Provide the [X, Y] coordinate of the cell's center where the given text is located.  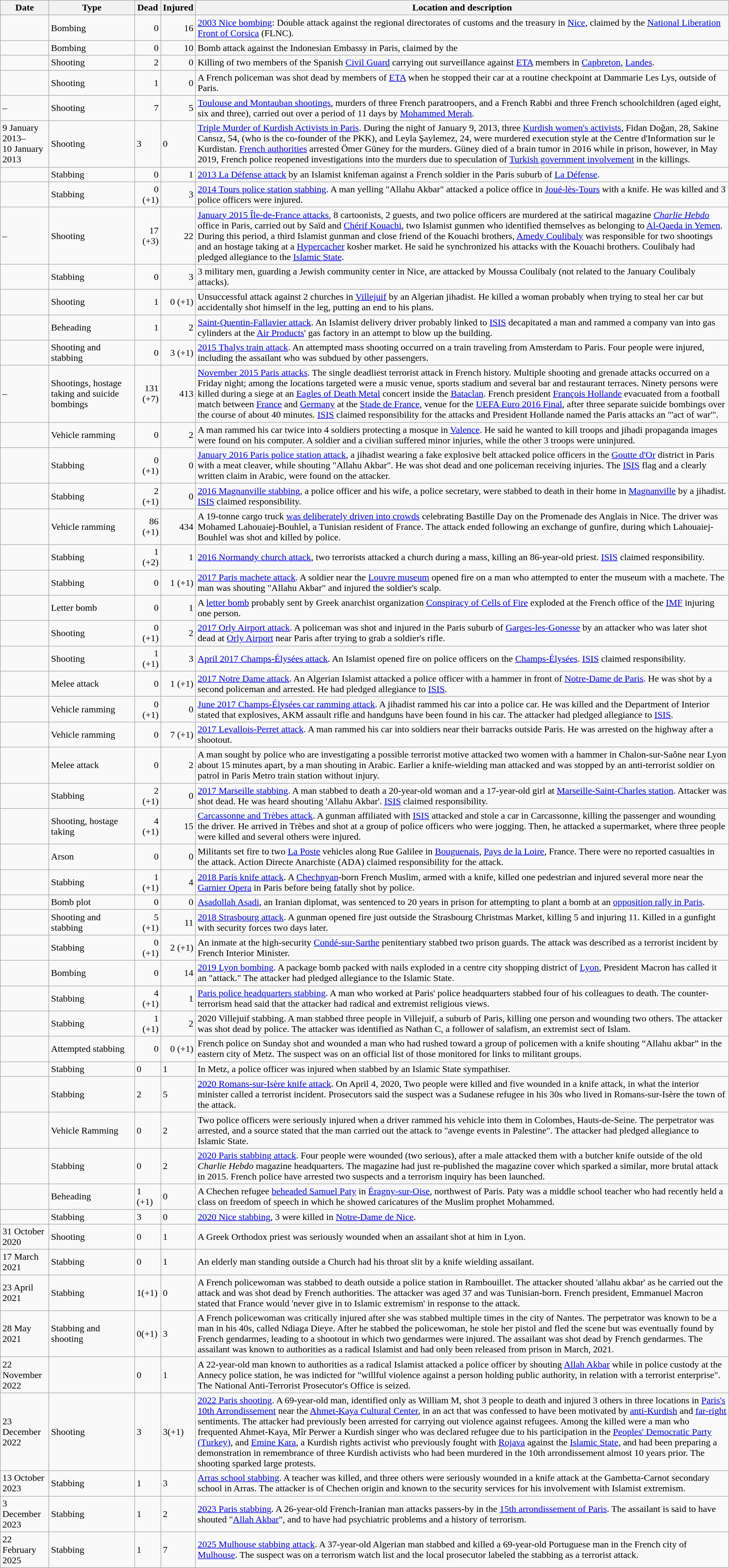
Vehicle Ramming [92, 1130]
Location and description [462, 8]
Injured [178, 8]
A French policeman was shot dead by members of ETA when he stopped their car at a routine checkpoint at Dammarie Les Lys, outside of Paris. [462, 83]
3(+1) [178, 1432]
86 (+1) [147, 527]
A Greek Orthodox priest was seriously wounded when an assailant shot at him in Lyon. [462, 1237]
31 October 2020 [25, 1237]
3 military men, guarding a Jewish community center in Nice, are attacked by Moussa Coulibaly (not related to the January Coulibaly attacks). [462, 276]
9 January 2013–10 January 2013 [25, 144]
23 December 2022 [25, 1432]
April 2017 Champs-Élysées attack. An Islamist opened fire on police officers on the Champs-Élysées. ISIS claimed responsibility. [462, 659]
434 [178, 527]
7 (+1) [178, 734]
413 [178, 394]
3 December 2023 [25, 1514]
11 [178, 923]
A letter bomb probably sent by Greek anarchist organization Conspiracy of Cells of Fire exploded at the French office of the IMF injuring one person. [462, 608]
Bomb attack against the Indonesian Embassy in Paris, claimed by the [462, 48]
131(+7) [147, 394]
1 (+2) [147, 557]
22 February 2025 [25, 1550]
28 May 2021 [25, 1334]
2013 La Défense attack by an Islamist knifeman against a French soldier in the Paris suburb of La Défense. [462, 174]
17 March 2021 [25, 1262]
23 April 2021 [25, 1293]
Shootings, hostage taking and suicide bombings [92, 394]
In Metz, a police officer was injured when stabbed by an Islamic State sympathiser. [462, 1069]
22 [178, 236]
Shooting, hostage taking [92, 826]
Asadollah Asadi, an Iranian diplomat, was sentenced to 20 years in prison for attempting to plant a bomb at an opposition rally in Paris. [462, 902]
Bomb plot [92, 902]
17 (+3) [147, 236]
15 [178, 826]
Letter bomb [92, 608]
0(+1) [147, 1334]
5 (+1) [147, 923]
1(+1) [147, 1293]
Stabbing and shooting [92, 1334]
2020 Nice stabbing, 3 were killed in Notre-Dame de Nice. [462, 1216]
4 [178, 882]
14 [178, 973]
Dead [147, 8]
2016 Normandy church attack, two terrorists attacked a church during a mass, killing an 86-year-old priest. ISIS claimed responsibility. [462, 557]
3 (+1) [178, 353]
10 [178, 48]
An elderly man standing outside a Church had his throat slit by a knife wielding assailant. [462, 1262]
Arson [92, 857]
13 October 2023 [25, 1483]
Attempted stabbing [92, 1049]
Killing of two members of the Spanish Civil Guard carrying out surveillance against ETA members in Capbreton, Landes. [462, 63]
22 November 2022 [25, 1375]
16 [178, 28]
Type [92, 8]
2017 Levallois-Perret attack. A man rammed his car into soldiers near their barracks outside Paris. He was arrested on the highway after a shootout. [462, 734]
Date [25, 8]
